From the cell containing the given text, extract its center point as [x, y] coordinate. 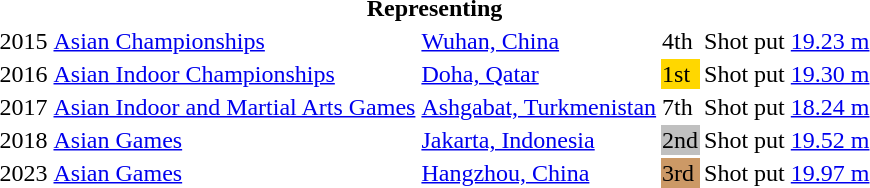
3rd [680, 173]
Wuhan, China [539, 41]
Doha, Qatar [539, 74]
Asian Indoor Championships [234, 74]
4th [680, 41]
2nd [680, 140]
1st [680, 74]
Hangzhou, China [539, 173]
Asian Championships [234, 41]
Ashgabat, Turkmenistan [539, 107]
Jakarta, Indonesia [539, 140]
Asian Indoor and Martial Arts Games [234, 107]
7th [680, 107]
